Extract the [X, Y] coordinate from the center of the cell holding the provided text.  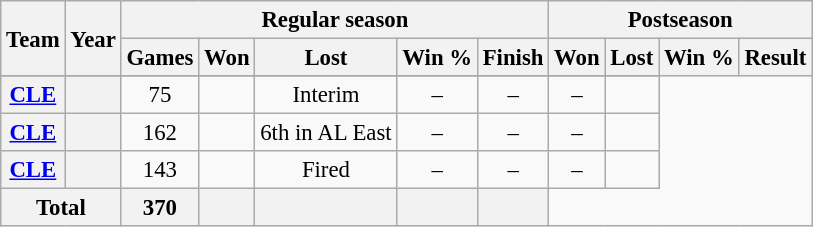
370 [160, 208]
Year [93, 38]
Games [160, 58]
162 [160, 133]
75 [160, 95]
Total [61, 208]
Fired [326, 170]
Regular season [335, 20]
Interim [326, 95]
Finish [512, 58]
Postseason [680, 20]
Team [33, 38]
6th in AL East [326, 133]
Result [776, 58]
143 [160, 170]
